Return [x, y] of the center of cell containing provided text 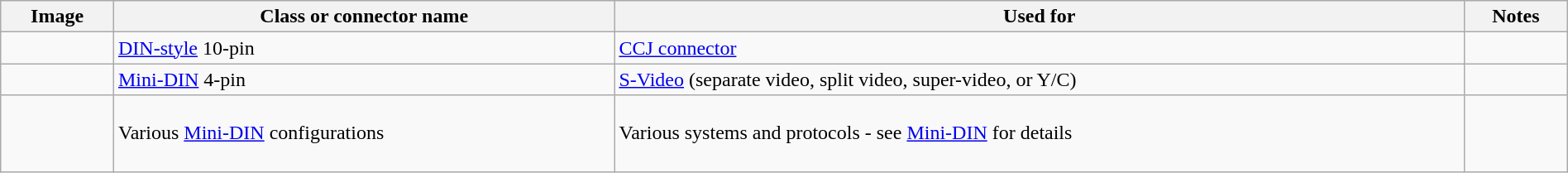
S-Video (separate video, split video, super-video, or Y/C) [1040, 79]
Various systems and protocols - see Mini-DIN for details [1040, 133]
Mini-DIN 4-pin [364, 79]
Class or connector name [364, 17]
Notes [1517, 17]
Used for [1040, 17]
Image [58, 17]
CCJ connector [1040, 48]
DIN-style 10-pin [364, 48]
Various Mini-DIN configurations [364, 133]
